Output the [X, Y] coordinate of the center of the cell containing the given text.  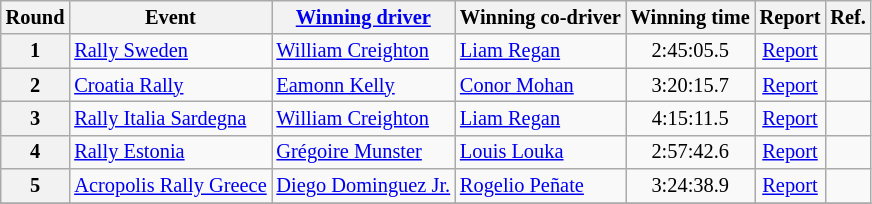
Event [170, 17]
Rally Sweden [170, 51]
Winning driver [364, 17]
5 [36, 186]
3:20:15.7 [690, 85]
4:15:11.5 [690, 118]
4 [36, 152]
2:45:05.5 [690, 51]
3:24:38.9 [690, 186]
Eamonn Kelly [364, 85]
Round [36, 17]
Conor Mohan [540, 85]
3 [36, 118]
Acropolis Rally Greece [170, 186]
Ref. [848, 17]
Diego Dominguez Jr. [364, 186]
2 [36, 85]
Grégoire Munster [364, 152]
Croatia Rally [170, 85]
Winning co-driver [540, 17]
Rally Estonia [170, 152]
Rally Italia Sardegna [170, 118]
1 [36, 51]
Louis Louka [540, 152]
2:57:42.6 [690, 152]
Rogelio Peñate [540, 186]
Winning time [690, 17]
